Locate the cell with the specified text and output its (x, y) center coordinate. 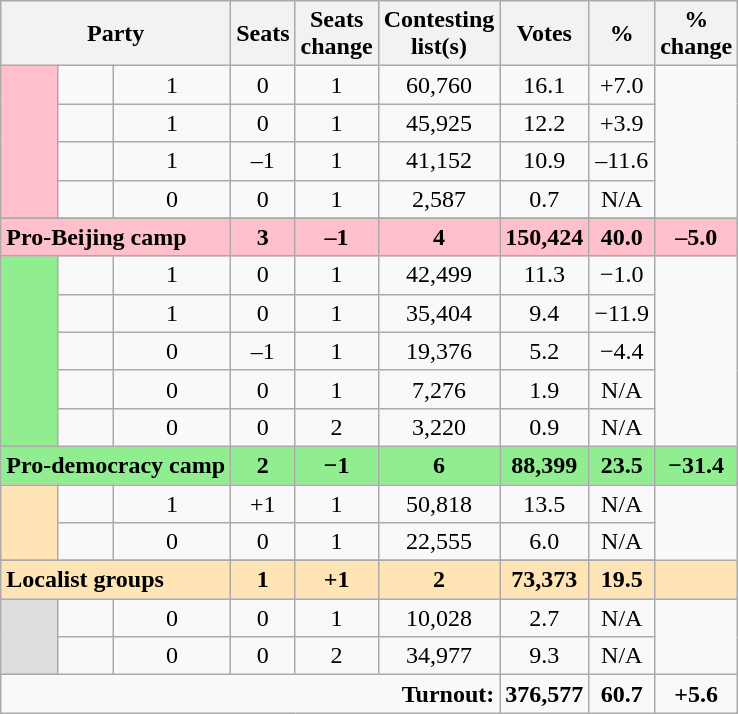
Localist groups (116, 580)
6 (439, 465)
16.1 (544, 85)
35,404 (439, 313)
3 (263, 237)
Pro-democracy camp (116, 465)
19.5 (622, 580)
3,220 (439, 427)
2.7 (544, 618)
Seatschange (336, 34)
Pro-Beijing camp (116, 237)
+7.0 (622, 85)
34,977 (439, 656)
12.2 (544, 123)
−1.0 (622, 275)
–11.6 (622, 161)
+5.6 (696, 694)
10,028 (439, 618)
40.0 (622, 237)
23.5 (622, 465)
7,276 (439, 389)
2,587 (439, 199)
50,818 (439, 503)
Votes (544, 34)
1.9 (544, 389)
5.2 (544, 351)
19,376 (439, 351)
150,424 (544, 237)
−31.4 (696, 465)
4 (439, 237)
9.4 (544, 313)
88,399 (544, 465)
Party (116, 34)
22,555 (439, 542)
% (622, 34)
42,499 (439, 275)
Contestinglist(s) (439, 34)
60,760 (439, 85)
376,577 (544, 694)
%change (696, 34)
41,152 (439, 161)
−4.4 (622, 351)
−11.9 (622, 313)
60.7 (622, 694)
0.9 (544, 427)
73,373 (544, 580)
0.7 (544, 199)
Turnout: (250, 694)
9.3 (544, 656)
+3.9 (622, 123)
Seats (263, 34)
10.9 (544, 161)
−1 (336, 465)
–5.0 (696, 237)
11.3 (544, 275)
13.5 (544, 503)
45,925 (439, 123)
6.0 (544, 542)
